Extract the (x, y) coordinate from the center of the cell holding the provided text.  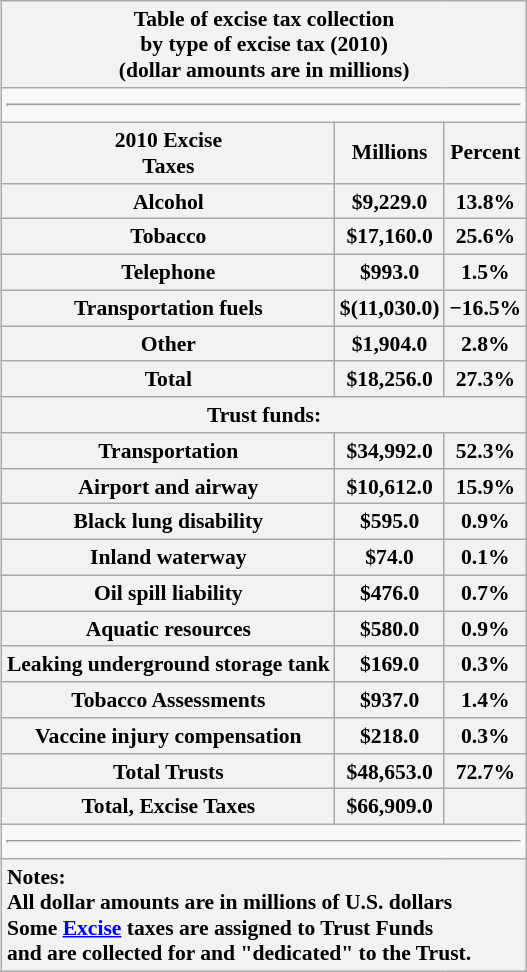
Tobacco (168, 237)
$9,229.0 (390, 201)
Alcohol (168, 201)
Telephone (168, 272)
Transportation fuels (168, 308)
$937.0 (390, 700)
$169.0 (390, 664)
Oil spill liability (168, 593)
0.7% (485, 593)
Leaking underground storage tank (168, 664)
$595.0 (390, 522)
−16.5% (485, 308)
Airport and airway (168, 486)
2.8% (485, 344)
25.6% (485, 237)
2010 Excise Taxes (168, 152)
Aquatic resources (168, 629)
Millions (390, 152)
$17,160.0 (390, 237)
Transportation (168, 451)
Inland waterway (168, 557)
Total Trusts (168, 771)
$74.0 (390, 557)
$476.0 (390, 593)
Tobacco Assessments (168, 700)
$18,256.0 (390, 379)
$1,904.0 (390, 344)
72.7% (485, 771)
Total (168, 379)
52.3% (485, 451)
1.4% (485, 700)
Percent (485, 152)
13.8% (485, 201)
Trust funds: (264, 415)
Total, Excise Taxes (168, 807)
Other (168, 344)
$580.0 (390, 629)
$(11,030.0) (390, 308)
$218.0 (390, 736)
Vaccine injury compensation (168, 736)
$66,909.0 (390, 807)
$993.0 (390, 272)
Table of excise tax collectionby type of excise tax (2010)(dollar amounts are in millions) (264, 44)
$34,992.0 (390, 451)
$48,653.0 (390, 771)
$10,612.0 (390, 486)
Black lung disability (168, 522)
0.1% (485, 557)
27.3% (485, 379)
15.9% (485, 486)
1.5% (485, 272)
